For the text-containing cell, return its midpoint in (X, Y) coordinate format. 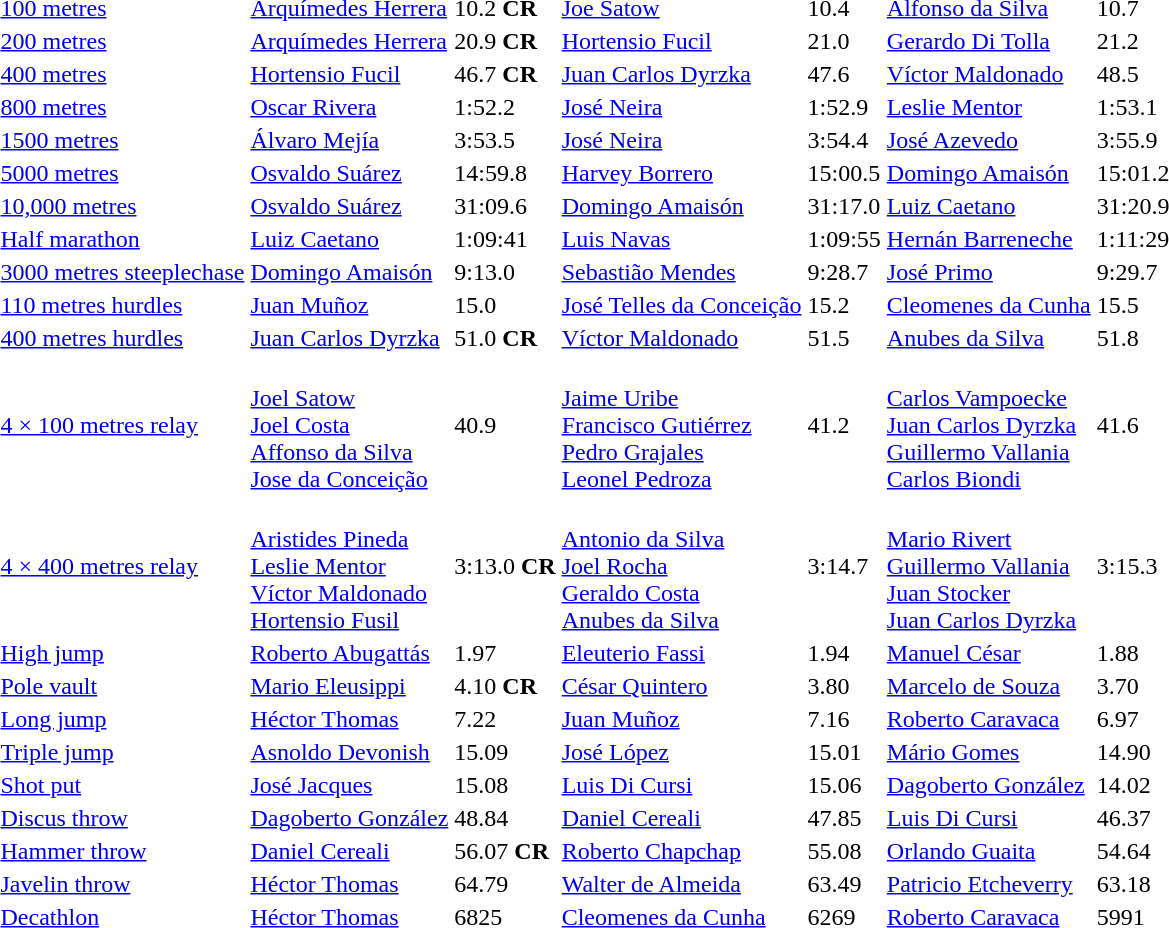
César Quintero (682, 686)
31:17.0 (844, 206)
Hernán Barreneche (988, 239)
Oscar Rivera (350, 107)
Mário Gomes (988, 752)
Manuel César (988, 653)
José López (682, 752)
21.0 (844, 41)
3:54.4 (844, 140)
7.22 (505, 719)
1.97 (505, 653)
3:14.7 (844, 566)
Carlos VampoeckeJuan Carlos DyrzkaGuillermo VallaniaCarlos Biondi (988, 425)
15.08 (505, 785)
Jaime UribeFrancisco GutiérrezPedro GrajalesLeonel Pedroza (682, 425)
Antonio da SilvaJoel RochaGeraldo CostaAnubes da Silva (682, 566)
Gerardo Di Tolla (988, 41)
15.09 (505, 752)
4.10 CR (505, 686)
3.80 (844, 686)
51.5 (844, 338)
7.16 (844, 719)
Asnoldo Devonish (350, 752)
46.7 CR (505, 74)
51.0 CR (505, 338)
1:09:55 (844, 239)
Joel SatowJoel CostaAffonso da SilvaJose da Conceição (350, 425)
1:09:41 (505, 239)
1.94 (844, 653)
3:53.5 (505, 140)
Aristides PinedaLeslie MentorVíctor MaldonadoHortensio Fusil (350, 566)
Eleuterio Fassi (682, 653)
Anubes da Silva (988, 338)
9:28.7 (844, 272)
41.2 (844, 425)
63.49 (844, 884)
Marcelo de Souza (988, 686)
Mario RivertGuillermo VallaniaJuan StockerJuan Carlos Dyrzka (988, 566)
31:09.6 (505, 206)
Cleomenes da Cunha (988, 305)
56.07 CR (505, 851)
Mario Eleusippi (350, 686)
15.0 (505, 305)
55.08 (844, 851)
Luis Navas (682, 239)
1:52.9 (844, 107)
Álvaro Mejía (350, 140)
14:59.8 (505, 173)
Leslie Mentor (988, 107)
Roberto Caravaca (988, 719)
48.84 (505, 818)
47.6 (844, 74)
1:52.2 (505, 107)
Sebastião Mendes (682, 272)
20.9 CR (505, 41)
Arquímedes Herrera (350, 41)
Roberto Chapchap (682, 851)
47.85 (844, 818)
José Azevedo (988, 140)
9:13.0 (505, 272)
64.79 (505, 884)
3:13.0 CR (505, 566)
15.01 (844, 752)
José Telles da Conceição (682, 305)
Harvey Borrero (682, 173)
Roberto Abugattás (350, 653)
José Jacques (350, 785)
José Primo (988, 272)
Walter de Almeida (682, 884)
15:00.5 (844, 173)
40.9 (505, 425)
15.06 (844, 785)
Orlando Guaita (988, 851)
Patricio Etcheverry (988, 884)
15.2 (844, 305)
